Pinpoint the cell where the given text exists, returning its [x, y] midpoint coordinate. 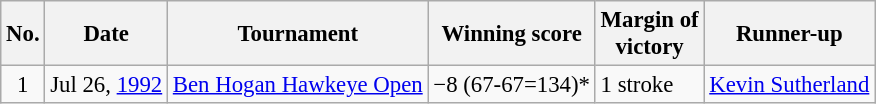
Ben Hogan Hawkeye Open [298, 85]
No. [23, 34]
1 stroke [650, 85]
Tournament [298, 34]
Runner-up [790, 34]
Margin ofvictory [650, 34]
Jul 26, 1992 [106, 85]
1 [23, 85]
−8 (67-67=134)* [512, 85]
Winning score [512, 34]
Kevin Sutherland [790, 85]
Date [106, 34]
